Output the (x, y) coordinate of the center of the cell containing the given text.  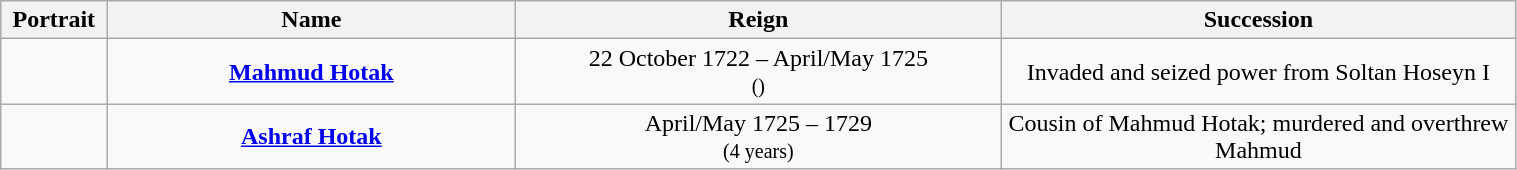
Invaded and seized power from Soltan Hoseyn I (1258, 72)
Mahmud Hotak (312, 72)
Succession (1258, 20)
22 October 1722 – April/May 1725() (758, 72)
Portrait (54, 20)
Reign (758, 20)
Ashraf Hotak (312, 136)
April/May 1725 – 1729(4 years) (758, 136)
Cousin of Mahmud Hotak; murdered and overthrew Mahmud (1258, 136)
Name (312, 20)
